Output the (x, y) coordinate of the center of the cell containing the given text.  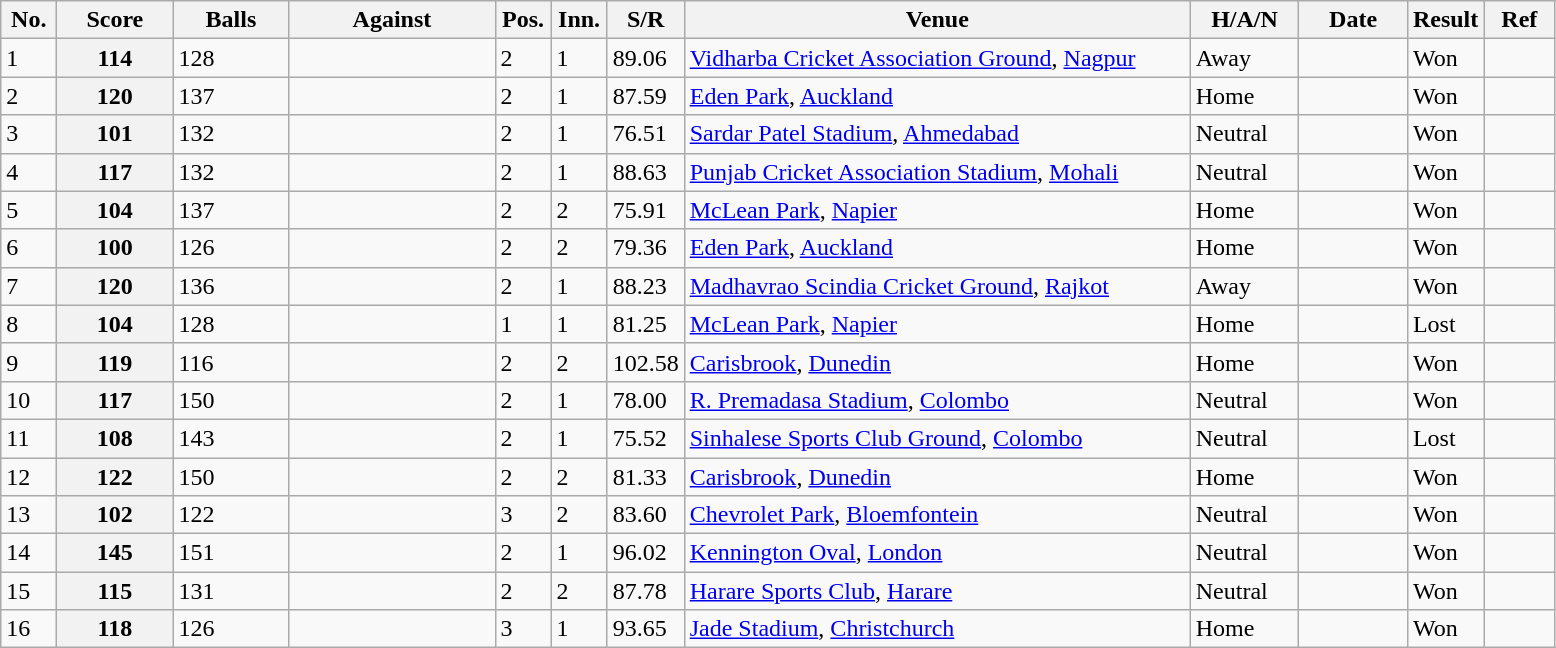
Result (1445, 20)
4 (29, 172)
Sardar Patel Stadium, Ahmedabad (937, 134)
88.63 (646, 172)
83.60 (646, 515)
5 (29, 210)
75.91 (646, 210)
151 (231, 553)
78.00 (646, 400)
Vidharba Cricket Association Ground, Nagpur (937, 58)
12 (29, 477)
13 (29, 515)
15 (29, 591)
88.23 (646, 286)
Balls (231, 20)
81.25 (646, 324)
Pos. (523, 20)
93.65 (646, 629)
R. Premadasa Stadium, Colombo (937, 400)
Against (392, 20)
Madhavrao Scindia Cricket Ground, Rajkot (937, 286)
Punjab Cricket Association Stadium, Mohali (937, 172)
119 (115, 362)
87.59 (646, 96)
S/R (646, 20)
102 (115, 515)
116 (231, 362)
81.33 (646, 477)
Jade Stadium, Christchurch (937, 629)
8 (29, 324)
Kennington Oval, London (937, 553)
108 (115, 438)
145 (115, 553)
100 (115, 248)
H/A/N (1244, 20)
Chevrolet Park, Bloemfontein (937, 515)
Inn. (579, 20)
114 (115, 58)
9 (29, 362)
Venue (937, 20)
136 (231, 286)
16 (29, 629)
10 (29, 400)
7 (29, 286)
6 (29, 248)
Sinhalese Sports Club Ground, Colombo (937, 438)
143 (231, 438)
96.02 (646, 553)
Ref (1520, 20)
101 (115, 134)
Date (1354, 20)
75.52 (646, 438)
14 (29, 553)
118 (115, 629)
89.06 (646, 58)
Harare Sports Club, Harare (937, 591)
115 (115, 591)
Score (115, 20)
87.78 (646, 591)
76.51 (646, 134)
79.36 (646, 248)
No. (29, 20)
11 (29, 438)
131 (231, 591)
102.58 (646, 362)
